Find where the given text appears and provide that cell's center as [X, Y] coordinate. 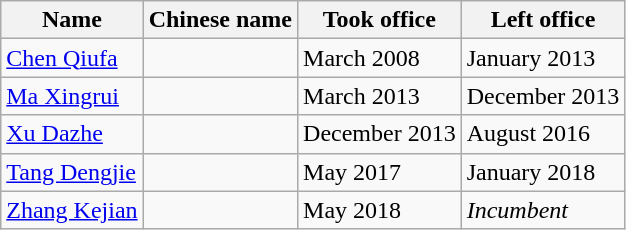
March 2013 [380, 96]
Chen Qiufa [72, 58]
March 2008 [380, 58]
May 2017 [380, 172]
Left office [543, 20]
May 2018 [380, 210]
Took office [380, 20]
Xu Dazhe [72, 134]
Incumbent [543, 210]
Zhang Kejian [72, 210]
January 2018 [543, 172]
August 2016 [543, 134]
Chinese name [220, 20]
January 2013 [543, 58]
Ma Xingrui [72, 96]
Name [72, 20]
Tang Dengjie [72, 172]
